Identify which cell holds the provided text, then report its (x, y) central coordinate. 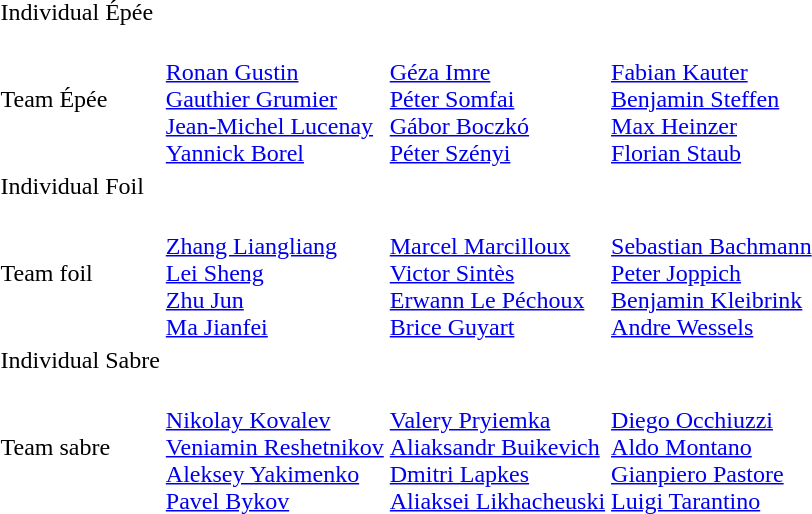
Ronan GustinGauthier GrumierJean-Michel LucenayYannick Borel (274, 99)
Géza ImrePéter SomfaiGábor BoczkóPéter Szényi (497, 99)
Zhang LiangliangLei ShengZhu JunMa Jianfei (274, 273)
Marcel MarcillouxVictor SintèsErwann Le PéchouxBrice Guyart (497, 273)
